Output the (x, y) coordinate of the center of the cell containing the given text.  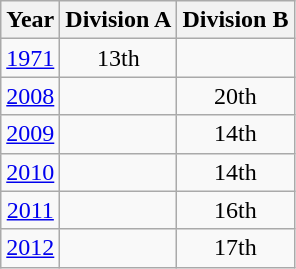
20th (236, 96)
Division B (236, 20)
16th (236, 210)
2009 (30, 134)
2011 (30, 210)
Year (30, 20)
2008 (30, 96)
2012 (30, 248)
13th (118, 58)
2010 (30, 172)
1971 (30, 58)
Division A (118, 20)
17th (236, 248)
